Output the [X, Y] coordinate of the center of the cell containing the given text.  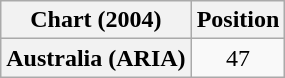
47 [238, 58]
Position [238, 20]
Chart (2004) [96, 20]
Australia (ARIA) [96, 58]
